For the text-containing cell, return its midpoint in [x, y] coordinate format. 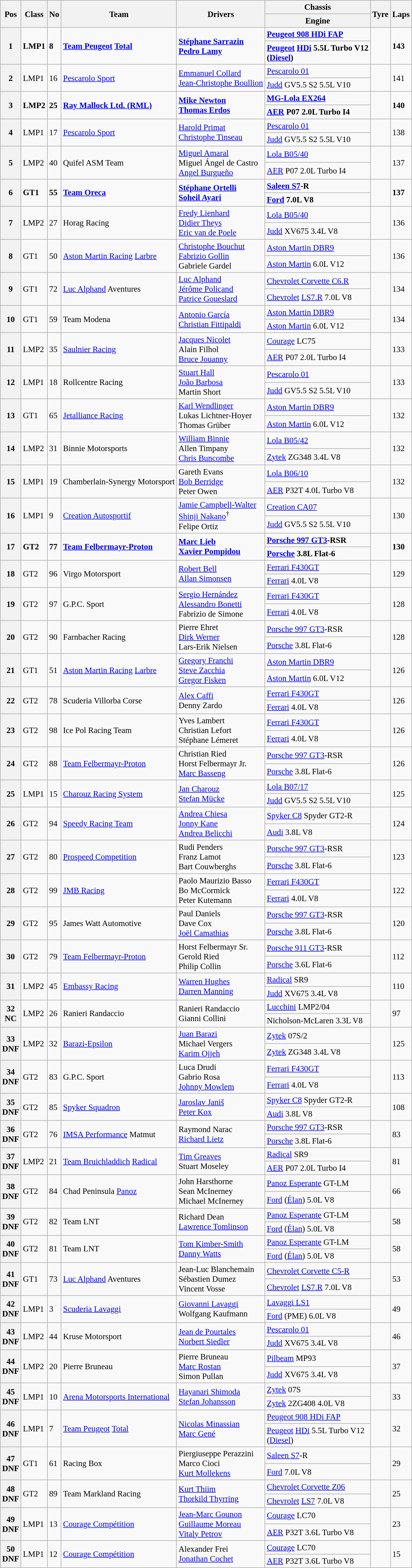
61 [54, 1464]
Tim Greaves Stuart Moseley [221, 1161]
MG-Lola EX264 [318, 99]
40 [54, 163]
123 [401, 857]
65 [54, 416]
Harold Primat Christophe Tinseau [221, 132]
Chevrolet Corvette C5-R [318, 1271]
AER P32T 4.0L Turbo V8 [318, 490]
Jean-Luc Blanchemain Sébastien Dumez Vincent Vosse [221, 1279]
Jan Charouz Stefan Mücke [221, 794]
William Binnie Allen Timpany Chris Buncombe [221, 449]
Luca Drudi Gabrio Rosa Johnny Mowlem [221, 1077]
112 [401, 956]
Barazi-Epsilon [119, 1044]
Drivers [221, 14]
Engine [318, 21]
122 [401, 890]
88 [54, 764]
95 [54, 923]
59 [54, 319]
Zytek 07S/2 [318, 1036]
Stéphane Sarrazin Pedro Lamy [221, 46]
Ranieri Randaccio Gianni Collini [221, 1014]
Lola B06/10 [318, 474]
Class [34, 14]
Kurt Thiim Thorkild Thyrring [221, 1494]
53 [401, 1279]
Marc Lieb Xavier Pompidou [221, 547]
85 [54, 1107]
138 [401, 132]
Farnbacher Racing [119, 637]
140 [401, 106]
Jetalliance Racing [119, 416]
120 [401, 923]
Raymond Narac Richard Lietz [221, 1134]
Andrea Chiesa Jonny Kane Andrea Belicchi [221, 824]
Quifel ASM Team [119, 163]
Christophe Bouchut Fabrizio Gollin Gabriele Gardel [221, 256]
John Harsthorne Sean McInerney Michael McInerney [221, 1192]
51 [54, 670]
Rollcentre Racing [119, 382]
50 [54, 256]
Embassy Racing [119, 986]
89 [54, 1494]
Christian Ried Horst Felbermayr Jr. Marc Basseng [221, 764]
Chad Peninsula Panoz [119, 1192]
No [54, 14]
Spyker Squadron [119, 1107]
90 [54, 637]
Laps [401, 14]
34DNF [11, 1077]
Karl Wendlinger Lukas Lichtner-Hoyer Thomas Grüber [221, 416]
30 [11, 956]
22 [11, 701]
Pierre Ehret Dirk Werner Lars-Erik Nielsen [221, 637]
110 [401, 986]
Team Modena [119, 319]
Antonio García Christian Fittipaldi [221, 319]
11 [11, 350]
Ford (PME) 6.0L V8 [318, 1316]
Courage LC75 [318, 341]
28 [11, 890]
Zytek 07S [318, 1390]
Lola B05/42 [318, 440]
Virgo Motorsport [119, 574]
Miguel Amaral Miguel Ángel de Castro Angel Burgueño [221, 163]
Jamie Campbell-Walter Shinji Nakano† Felipe Ortiz [221, 516]
113 [401, 1077]
1 [11, 46]
Nicolas Minassian Marc Gené [221, 1428]
Arena Motorsports International [119, 1397]
45 [54, 986]
Stuart Hall João Barbosa Martin Short [221, 382]
48DNF [11, 1494]
Richard Dean Lawrence Tomlinson [221, 1222]
98 [54, 731]
Chamberlain-Synergy Motorsport [119, 482]
Pos [11, 14]
96 [54, 574]
33 [401, 1397]
Speedy Racing Team [119, 824]
78 [54, 701]
Team Markland Racing [119, 1494]
Pierre Bruneau Marc Rostan Simon Pullan [221, 1367]
Chevrolet Corvette C6.R [318, 281]
Kruse Motorsport [119, 1336]
Paolo Maurizio Basso Bo McCormick Peter Kutemann [221, 890]
Team Oreca [119, 192]
66 [401, 1192]
Lavaggi LS1 [318, 1302]
Zytek 2ZG408 4.0L V8 [318, 1404]
Horag Racing [119, 223]
Pilbeam MP93 [318, 1358]
40DNF [11, 1248]
Jean de Pourtales Norbert Siedler [221, 1336]
Porsche 911 GT3-RSR [318, 948]
39DNF [11, 1222]
4 [11, 132]
Alexander Frei Jonathan Cochet [221, 1554]
141 [401, 78]
Creation CA07 [318, 507]
James Watt Automotive [119, 923]
33DNF [11, 1044]
2 [11, 78]
94 [54, 824]
5 [11, 163]
Stéphane Ortelli Soheil Ayari [221, 192]
Ice Pol Racing Team [119, 731]
32NC [11, 1014]
Prospeed Competition [119, 857]
Hayanari Shimoda Stefan Johansson [221, 1397]
49DNF [11, 1524]
55 [54, 192]
14 [11, 449]
Charouz Racing System [119, 794]
Team [119, 14]
44 [54, 1336]
Yves Lambert Christian Lefort Stéphane Lémeret [221, 731]
49 [401, 1309]
76 [54, 1134]
35 [54, 350]
Lucchini LMP2/04 [318, 1007]
Lola B07/17 [318, 787]
Emmanuel Collard Jean-Christophe Boullion [221, 78]
42DNF [11, 1309]
36DNF [11, 1134]
41DNF [11, 1279]
80 [54, 857]
Jean-Marc Gounon Guillaume Moreau Vitaly Petrov [221, 1524]
Binnie Motorsports [119, 449]
84 [54, 1192]
50DNF [11, 1554]
124 [401, 824]
Fredy Lienhard Didier Theys Eric van de Poele [221, 223]
38DNF [11, 1192]
35DNF [11, 1107]
79 [54, 956]
Sergio Hernández Alessandro Bonetti Fabrizio de Simone [221, 604]
Racing Box [119, 1464]
43DNF [11, 1336]
Pierre Bruneau [119, 1367]
Tom Kimber-Smith Danny Watts [221, 1248]
82 [54, 1222]
37DNF [11, 1161]
Nicholson-McLaren 3.3L V8 [318, 1020]
47DNF [11, 1464]
Giovanni Lavaggi Wolfgang Kaufmann [221, 1309]
Robert Bell Allan Simonsen [221, 574]
Juan Barazi Michael Vergers Karim Ojjeh [221, 1044]
Warren Hughes Darren Manning [221, 986]
108 [401, 1107]
143 [401, 46]
24 [11, 764]
Horst Felbermayr Sr. Gerold Ried Philip Collin [221, 956]
46 [401, 1336]
Porsche 3.6L Flat-6 [318, 965]
Mike Newton Thomas Erdos [221, 106]
Gareth Evans Bob Berridge Peter Owen [221, 482]
6 [11, 192]
Alex Caffi Denny Zardo [221, 701]
Creation Autosportif [119, 516]
Piergiuseppe Perazzini Marco Cioci Kurt Mollekens [221, 1464]
Paul Daniels Dave Cox Joël Camathias [221, 923]
Tyre [380, 14]
Jacques Nicolet Alain Filhol Bruce Jouanny [221, 350]
46DNF [11, 1428]
IMSA Performance Matmut [119, 1134]
Scuderia Lavaggi [119, 1309]
129 [401, 574]
44DNF [11, 1367]
99 [54, 890]
Scuderia Villorba Corse [119, 701]
72 [54, 289]
Ray Mallock Ltd. (RML) [119, 106]
JMB Racing [119, 890]
Chevrolet LS7 7.0L V8 [318, 1501]
77 [54, 547]
37 [401, 1367]
Chassis [318, 7]
Gregory Franchi Steve Zacchia Gregor Fisken [221, 670]
Luc Alphand Jérôme Policand Patrice Goueslard [221, 289]
45DNF [11, 1397]
73 [54, 1279]
Chevrolet Corvette Z06 [318, 1487]
Ranieri Randaccio [119, 1014]
Jaroslav Janiš Peter Kox [221, 1107]
Team Bruichladdich Radical [119, 1161]
Saulnier Racing [119, 350]
Rudi Penders Franz Lamot Bart Couwberghs [221, 857]
